Return the [x, y] coordinate for the center point of the cell that contains the specified text.  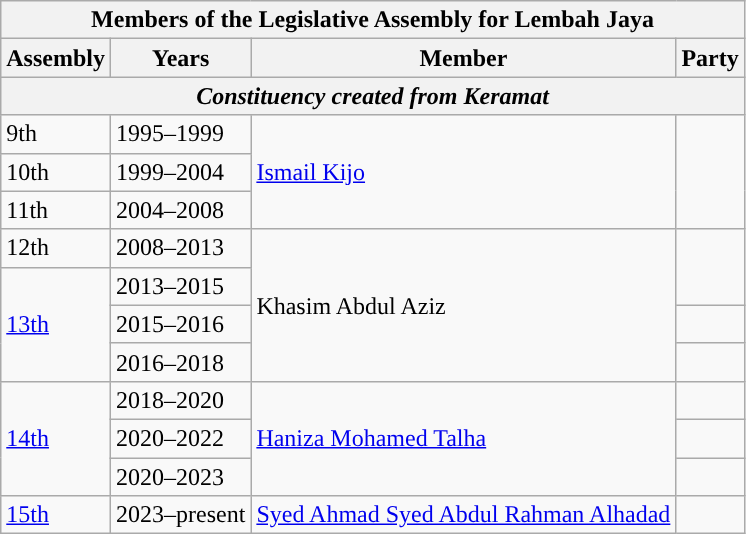
1999–2004 [180, 172]
Haniza Mohamed Talha [464, 438]
15th [56, 515]
1995–1999 [180, 134]
2008–2013 [180, 248]
2018–2020 [180, 400]
Member [464, 58]
11th [56, 210]
Syed Ahmad Syed Abdul Rahman Alhadad [464, 515]
Ismail Kijo [464, 172]
2020–2023 [180, 477]
Years [180, 58]
2013–2015 [180, 286]
13th [56, 324]
2023–present [180, 515]
Khasim Abdul Aziz [464, 305]
2015–2016 [180, 324]
2004–2008 [180, 210]
Members of the Legislative Assembly for Lembah Jaya [373, 20]
Party [710, 58]
12th [56, 248]
9th [56, 134]
10th [56, 172]
14th [56, 438]
2020–2022 [180, 438]
Constituency created from Keramat [373, 96]
2016–2018 [180, 362]
Assembly [56, 58]
